From the cell containing the given text, extract its center point as (x, y) coordinate. 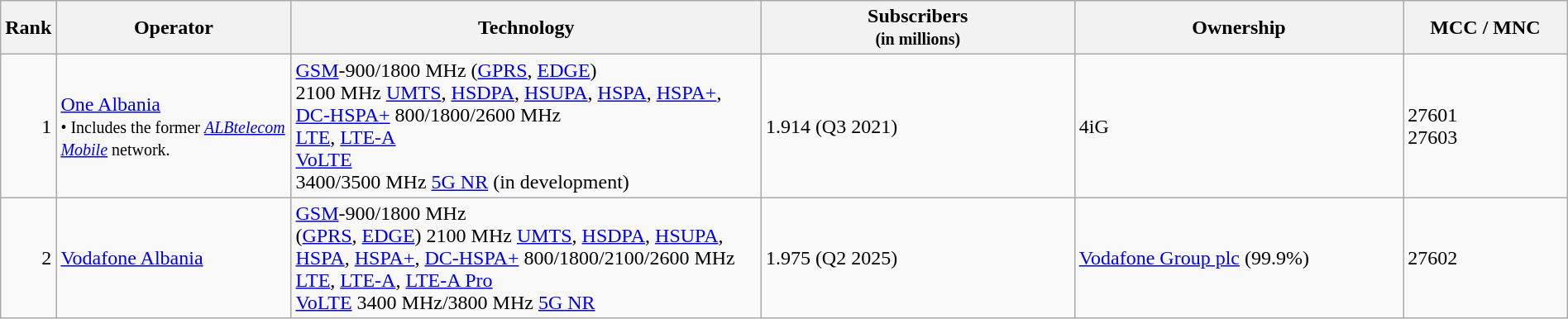
Vodafone Group plc (99.9%) (1239, 258)
One Albania• Includes the former ALBtelecom Mobile network. (174, 126)
1 (28, 126)
Rank (28, 28)
4iG (1239, 126)
Ownership (1239, 28)
Technology (526, 28)
2760127603 (1485, 126)
MCC / MNC (1485, 28)
Subscribers(in millions) (918, 28)
GSM-900/1800 MHz (GPRS, EDGE)2100 MHz UMTS, HSDPA, HSUPA, HSPA, HSPA+, DC-HSPA+ 800/1800/2600 MHzLTE, LTE-AVoLTE3400/3500 MHz 5G NR (in development) (526, 126)
27602 (1485, 258)
Vodafone Albania (174, 258)
2 (28, 258)
Operator (174, 28)
1.975 (Q2 2025) (918, 258)
1.914 (Q3 2021) (918, 126)
